Find where the given text appears and provide that cell's center as [x, y] coordinate. 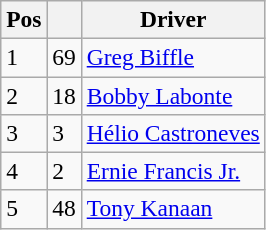
18 [64, 95]
1 [24, 57]
Tony Kanaan [173, 209]
69 [64, 57]
Ernie Francis Jr. [173, 171]
Driver [173, 19]
Bobby Labonte [173, 95]
Pos [24, 19]
Hélio Castroneves [173, 133]
5 [24, 209]
48 [64, 209]
4 [24, 171]
Greg Biffle [173, 57]
